Extract the (x, y) coordinate from the center of the cell holding the provided text.  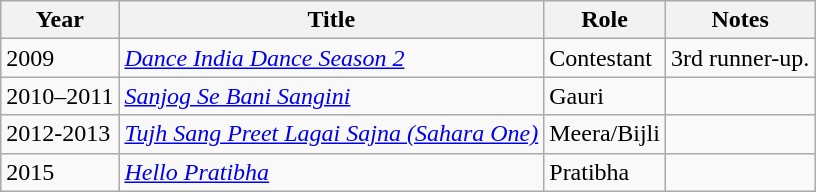
Gauri (605, 96)
2015 (60, 172)
Dance India Dance Season 2 (332, 58)
Notes (740, 20)
2012-2013 (60, 134)
Contestant (605, 58)
Pratibha (605, 172)
2010–2011 (60, 96)
Year (60, 20)
3rd runner-up. (740, 58)
Sanjog Se Bani Sangini (332, 96)
Role (605, 20)
2009 (60, 58)
Meera/Bijli (605, 134)
Tujh Sang Preet Lagai Sajna (Sahara One) (332, 134)
Hello Pratibha (332, 172)
Title (332, 20)
